Find where the given text appears and provide that cell's center as [X, Y] coordinate. 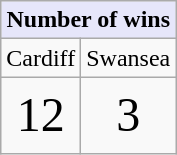
12 [41, 115]
Cardiff [41, 58]
Swansea [128, 58]
3 [128, 115]
Number of wins [88, 20]
